From the cell containing the given text, extract its center point as [x, y] coordinate. 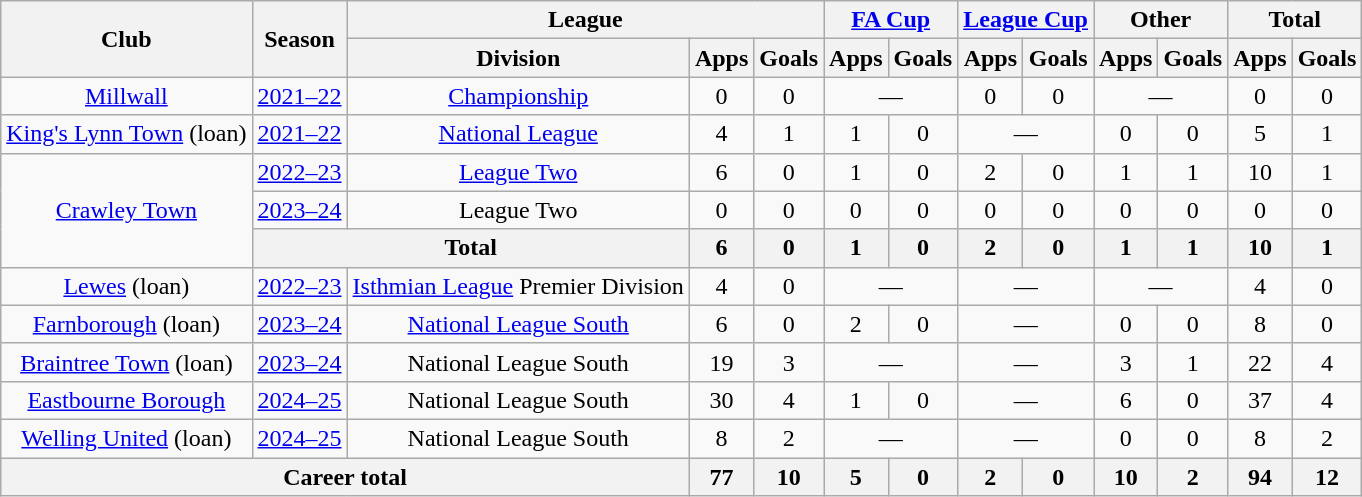
77 [721, 477]
Lewes (loan) [126, 286]
League Cup [1026, 20]
League [586, 20]
Millwall [126, 96]
Career total [346, 477]
Farnborough (loan) [126, 324]
National League [518, 134]
Season [300, 39]
12 [1327, 477]
Other [1161, 20]
19 [721, 362]
FA Cup [891, 20]
Welling United (loan) [126, 438]
Eastbourne Borough [126, 400]
30 [721, 400]
37 [1260, 400]
Division [518, 58]
Championship [518, 96]
King's Lynn Town (loan) [126, 134]
Braintree Town (loan) [126, 362]
Isthmian League Premier Division [518, 286]
22 [1260, 362]
Club [126, 39]
94 [1260, 477]
Crawley Town [126, 210]
